Detect which cell encompasses the target text, then output its (x, y) center coordinate. 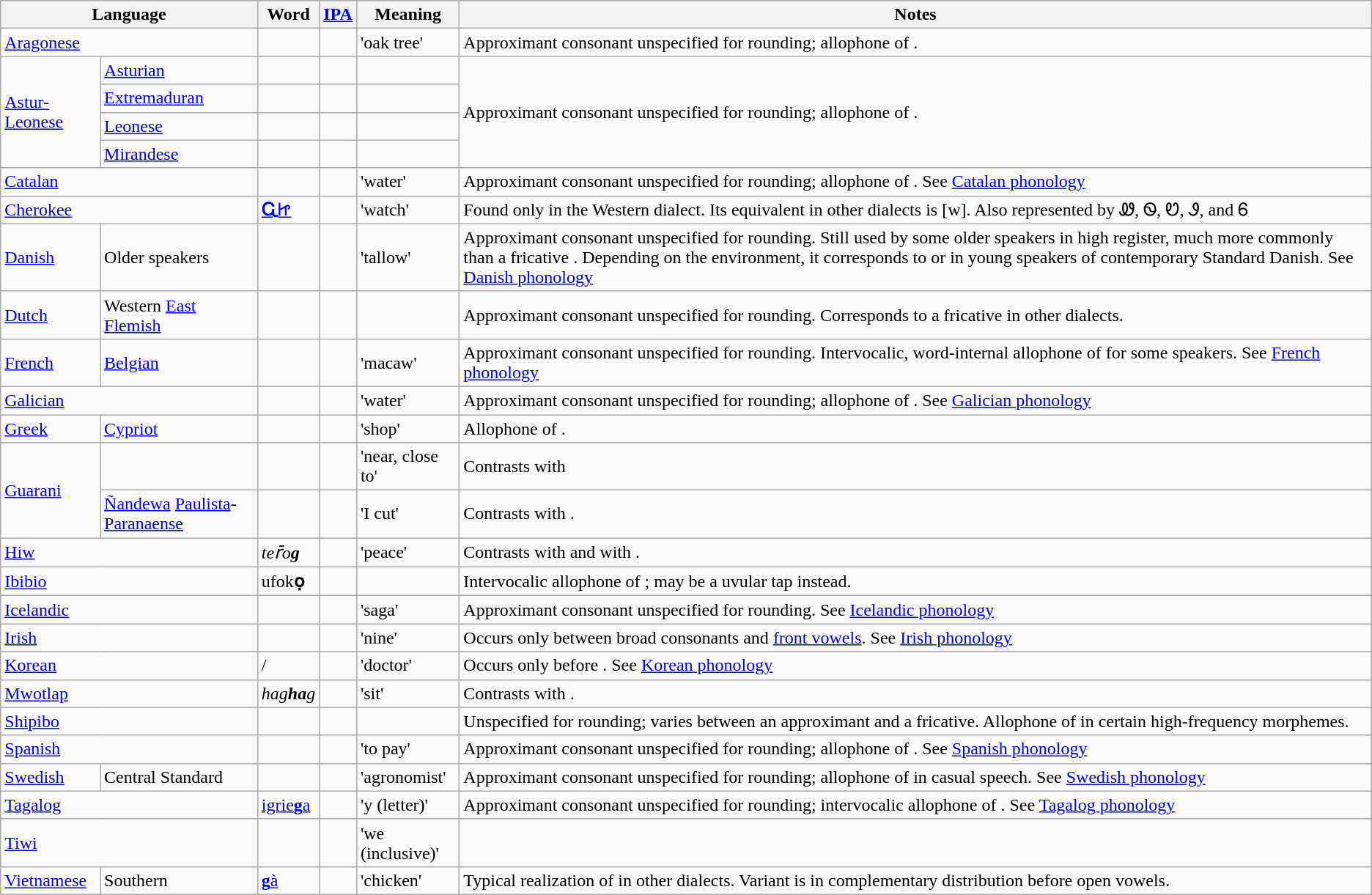
Western East Flemish (179, 315)
Approximant consonant unspecified for rounding. See Icelandic phonology (915, 610)
igriega (288, 805)
Older speakers (179, 257)
Approximant consonant unspecified for rounding; allophone of . See Spanish phonology (915, 749)
Tagalog (129, 805)
Extremaduran (179, 98)
French (51, 362)
Central Standard (179, 777)
'y (letter)' (407, 805)
Approximant consonant unspecified for rounding. Corresponds to a fricative in other dialects. (915, 315)
Asturian (179, 70)
Guarani (51, 490)
Shipibo (129, 721)
Cherokee (129, 210)
Catalan (129, 182)
'chicken' (407, 880)
Greek (51, 429)
Spanish (129, 749)
Word (288, 15)
'to pay' (407, 749)
Hiw (129, 553)
Mwotlap (129, 693)
Galician (129, 400)
ter̄og (288, 553)
'oak tree' (407, 43)
Korean (129, 666)
'agronomist' (407, 777)
Mirandese (179, 154)
Occurs only between broad consonants and front vowels. See Irish phonology (915, 638)
ufokọ (288, 581)
Occurs only before . See Korean phonology (915, 666)
Unspecified for rounding; varies between an approximant and a fricative. Allophone of in certain high-frequency morphemes. (915, 721)
haghag (288, 693)
'macaw' (407, 362)
Astur-Leonese (51, 112)
'we (inclusive)' (407, 843)
Approximant consonant unspecified for rounding; allophone of . See Galician phonology (915, 400)
Swedish (51, 777)
Allophone of . (915, 429)
Icelandic (129, 610)
Belgian (179, 362)
'nine' (407, 638)
Dutch (51, 315)
Ibibio (129, 581)
IPA (339, 15)
Approximant consonant unspecified for rounding; allophone of . See Catalan phonology (915, 182)
'watch' (407, 210)
Cypriot (179, 429)
'tallow' (407, 257)
gà (288, 880)
Aragonese (129, 43)
Ñandewa Paulista-Paranaense (179, 515)
'I cut' (407, 515)
Meaning (407, 15)
Southern (179, 880)
Contrasts with (915, 466)
Danish (51, 257)
ᏩᏥ (288, 210)
'doctor' (407, 666)
Approximant consonant unspecified for rounding; allophone of in casual speech. See Swedish phonology (915, 777)
Leonese (179, 126)
Notes (915, 15)
'peace' (407, 553)
Irish (129, 638)
Vietnamese (51, 880)
'sit' (407, 693)
Found only in the Western dialect. Its equivalent in other dialects is [w]. Also represented by Ꮺ, Ꮻ, Ꮼ, Ꮽ, and Ꮾ (915, 210)
Approximant consonant unspecified for rounding. Intervocalic, word-internal allophone of for some speakers. See French phonology (915, 362)
Typical realization of in other dialects. Variant is in complementary distribution before open vowels. (915, 880)
'shop' (407, 429)
Approximant consonant unspecified for rounding; intervocalic allophone of . See Tagalog phonology (915, 805)
Intervocalic allophone of ; may be a uvular tap instead. (915, 581)
Contrasts with and with . (915, 553)
Language (129, 15)
'near, close to' (407, 466)
Tiwi (129, 843)
'saga' (407, 610)
/ (288, 666)
